Identify which cell holds the provided text, then report its (x, y) central coordinate. 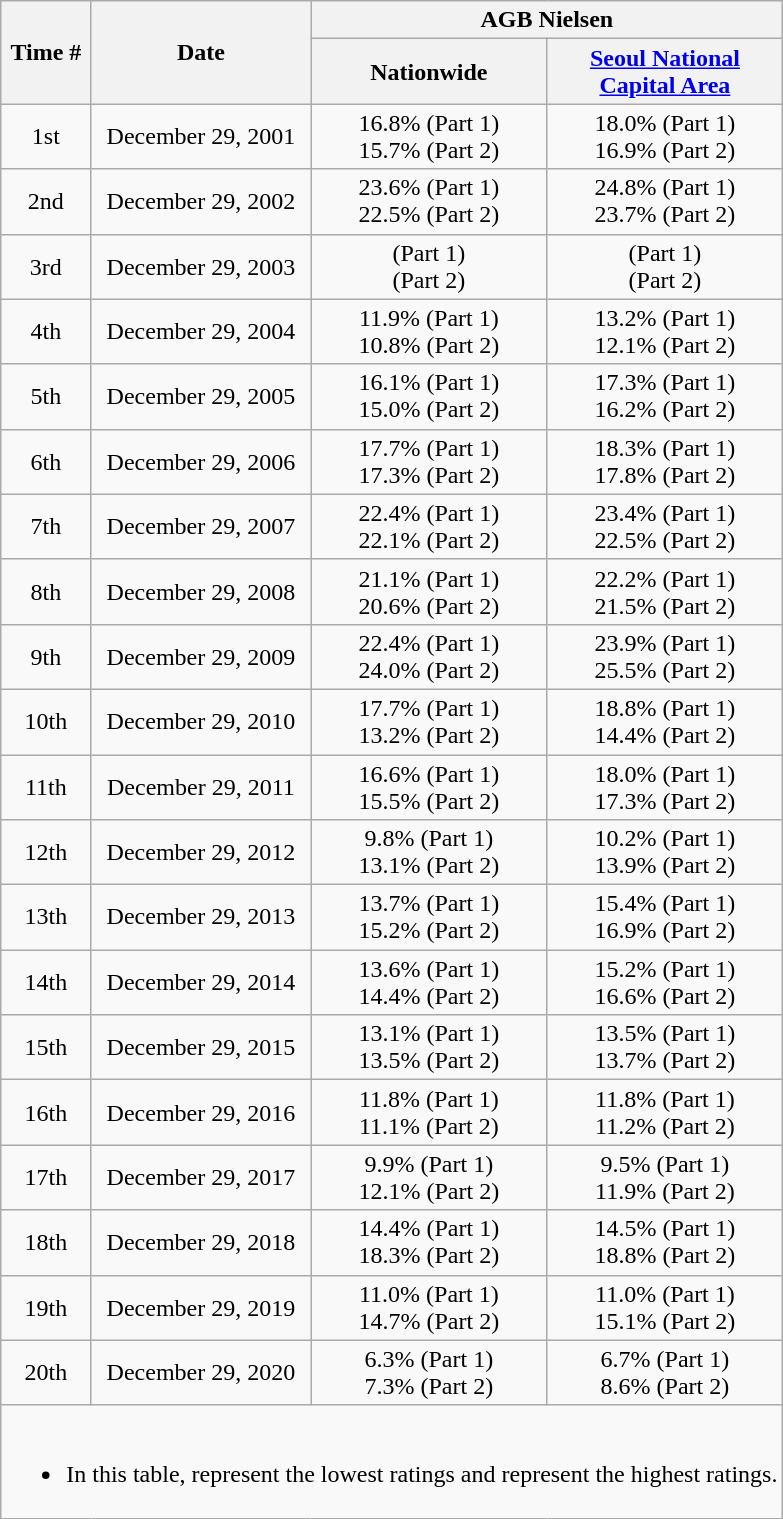
7th (46, 526)
24.8% (Part 1) 23.7% (Part 2) (665, 202)
December 29, 2012 (201, 852)
December 29, 2018 (201, 1242)
10.2% (Part 1) 13.9% (Part 2) (665, 852)
16.1% (Part 1) 15.0% (Part 2) (429, 396)
December 29, 2015 (201, 1048)
December 29, 2004 (201, 332)
11.8% (Part 1) 11.1% (Part 2) (429, 1112)
17.7% (Part 1) 13.2% (Part 2) (429, 722)
9.5% (Part 1) 11.9% (Part 2) (665, 1178)
11.0% (Part 1) 15.1% (Part 2) (665, 1308)
16th (46, 1112)
December 29, 2019 (201, 1308)
5th (46, 396)
11.0% (Part 1) 14.7% (Part 2) (429, 1308)
9.8% (Part 1) 13.1% (Part 2) (429, 852)
December 29, 2014 (201, 982)
17th (46, 1178)
December 29, 2013 (201, 918)
6.7% (Part 1) 8.6% (Part 2) (665, 1372)
December 29, 2001 (201, 136)
9.9% (Part 1) 12.1% (Part 2) (429, 1178)
16.6% (Part 1) 15.5% (Part 2) (429, 786)
20th (46, 1372)
December 29, 2009 (201, 656)
December 29, 2006 (201, 462)
11.8% (Part 1) 11.2% (Part 2) (665, 1112)
16.8% (Part 1) 15.7% (Part 2) (429, 136)
December 29, 2008 (201, 592)
11.9% (Part 1) 10.8% (Part 2) (429, 332)
4th (46, 332)
15.2% (Part 1) 16.6% (Part 2) (665, 982)
Time # (46, 52)
17.3% (Part 1) 16.2% (Part 2) (665, 396)
22.2% (Part 1) 21.5% (Part 2) (665, 592)
13.1% (Part 1) 13.5% (Part 2) (429, 1048)
13.5% (Part 1) 13.7% (Part 2) (665, 1048)
23.9% (Part 1) 25.5% (Part 2) (665, 656)
23.6% (Part 1) 22.5% (Part 2) (429, 202)
13.7% (Part 1) 15.2% (Part 2) (429, 918)
Nationwide (429, 72)
13.6% (Part 1) 14.4% (Part 2) (429, 982)
AGB Nielsen (547, 20)
14.4% (Part 1) 18.3% (Part 2) (429, 1242)
1st (46, 136)
22.4% (Part 1) 22.1% (Part 2) (429, 526)
3rd (46, 266)
December 29, 2003 (201, 266)
13.2% (Part 1) 12.1% (Part 2) (665, 332)
18.8% (Part 1) 14.4% (Part 2) (665, 722)
14th (46, 982)
15th (46, 1048)
10th (46, 722)
December 29, 2020 (201, 1372)
18.0% (Part 1) 17.3% (Part 2) (665, 786)
18th (46, 1242)
9th (46, 656)
December 29, 2005 (201, 396)
6.3% (Part 1) 7.3% (Part 2) (429, 1372)
December 29, 2002 (201, 202)
December 29, 2016 (201, 1112)
17.7% (Part 1) 17.3% (Part 2) (429, 462)
Seoul National Capital Area (665, 72)
8th (46, 592)
18.0% (Part 1) 16.9% (Part 2) (665, 136)
Date (201, 52)
11th (46, 786)
23.4% (Part 1) 22.5% (Part 2) (665, 526)
15.4% (Part 1) 16.9% (Part 2) (665, 918)
14.5% (Part 1) 18.8% (Part 2) (665, 1242)
19th (46, 1308)
12th (46, 852)
December 29, 2017 (201, 1178)
21.1% (Part 1) 20.6% (Part 2) (429, 592)
13th (46, 918)
2nd (46, 202)
December 29, 2011 (201, 786)
December 29, 2007 (201, 526)
18.3% (Part 1) 17.8% (Part 2) (665, 462)
6th (46, 462)
22.4% (Part 1) 24.0% (Part 2) (429, 656)
December 29, 2010 (201, 722)
In this table, represent the lowest ratings and represent the highest ratings. (392, 1462)
